Identify which cell holds the provided text, then report its (x, y) central coordinate. 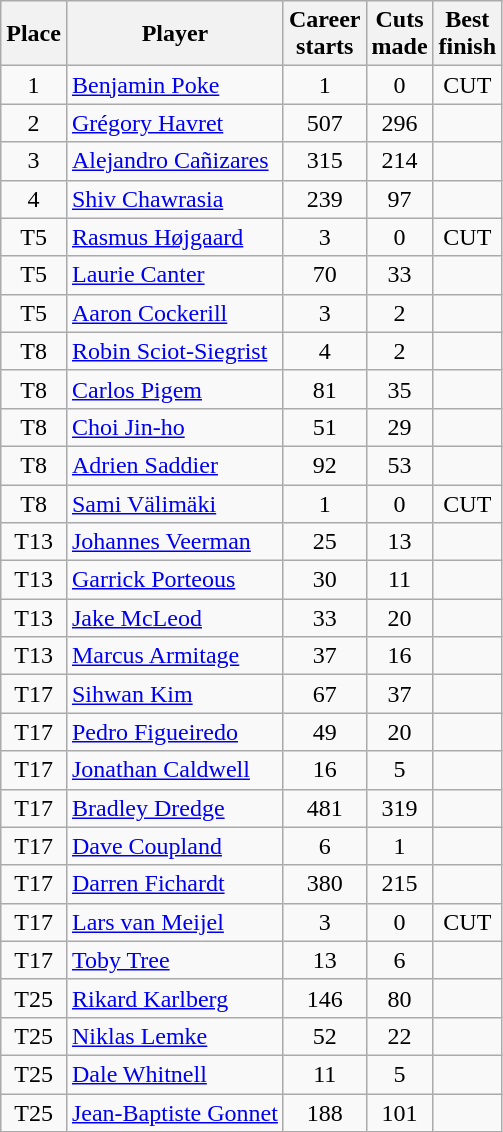
Jean-Baptiste Gonnet (174, 1113)
319 (400, 808)
30 (324, 580)
Choi Jin-ho (174, 427)
215 (400, 884)
Darren Fichardt (174, 884)
Adrien Saddier (174, 465)
22 (400, 1036)
Marcus Armitage (174, 656)
Jake McLeod (174, 618)
Career starts (324, 34)
296 (400, 123)
Place (34, 34)
Sihwan Kim (174, 694)
Shiv Chawrasia (174, 199)
80 (400, 998)
188 (324, 1113)
Rasmus Højgaard (174, 237)
Rikard Karlberg (174, 998)
Bestfinish (467, 34)
101 (400, 1113)
Player (174, 34)
Toby Tree (174, 960)
67 (324, 694)
Lars van Meijel (174, 922)
92 (324, 465)
Jonathan Caldwell (174, 770)
214 (400, 161)
Johannes Veerman (174, 542)
Niklas Lemke (174, 1036)
49 (324, 732)
380 (324, 884)
25 (324, 542)
Bradley Dredge (174, 808)
146 (324, 998)
53 (400, 465)
Aaron Cockerill (174, 313)
81 (324, 389)
97 (400, 199)
29 (400, 427)
Alejandro Cañizares (174, 161)
Carlos Pigem (174, 389)
Pedro Figueiredo (174, 732)
Benjamin Poke (174, 85)
315 (324, 161)
481 (324, 808)
52 (324, 1036)
35 (400, 389)
Laurie Canter (174, 275)
Garrick Porteous (174, 580)
Grégory Havret (174, 123)
Dale Whitnell (174, 1074)
507 (324, 123)
Dave Coupland (174, 846)
Cutsmade (400, 34)
51 (324, 427)
Sami Välimäki (174, 503)
Robin Sciot-Siegrist (174, 351)
239 (324, 199)
70 (324, 275)
